Search for the cell housing the specified text and yield its (X, Y) center coordinate. 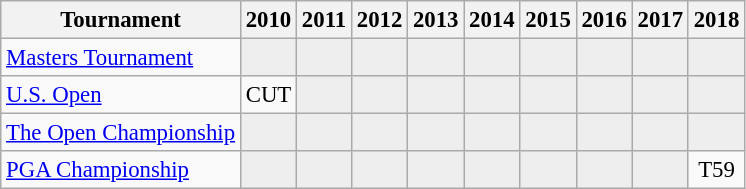
Tournament (121, 20)
The Open Championship (121, 133)
2014 (492, 20)
2015 (548, 20)
Masters Tournament (121, 58)
2017 (660, 20)
2012 (379, 20)
2018 (716, 20)
T59 (716, 170)
2013 (436, 20)
U.S. Open (121, 95)
2010 (268, 20)
CUT (268, 95)
PGA Championship (121, 170)
2016 (604, 20)
2011 (324, 20)
